Scan for the cell matching the given text and deliver its (x, y) coordinate at center. 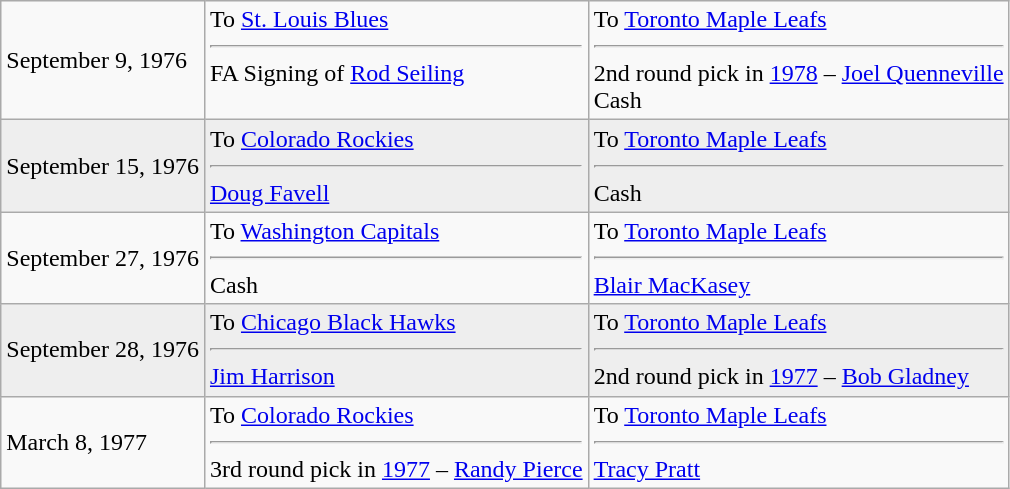
September 9, 1976 (103, 60)
September 28, 1976 (103, 350)
To Colorado Rockies3rd round pick in 1977 – Randy Pierce (396, 442)
September 15, 1976 (103, 166)
To Toronto Maple LeafsBlair MacKasey (798, 258)
To Toronto Maple Leafs2nd round pick in 1977 – Bob Gladney (798, 350)
To Toronto Maple LeafsTracy Pratt (798, 442)
To St. Louis BluesFA Signing of Rod Seiling (396, 60)
To Toronto Maple LeafsCash (798, 166)
To Washington CapitalsCash (396, 258)
To Toronto Maple Leafs2nd round pick in 1978 – Joel Quenneville Cash (798, 60)
March 8, 1977 (103, 442)
September 27, 1976 (103, 258)
To Chicago Black HawksJim Harrison (396, 350)
To Colorado RockiesDoug Favell (396, 166)
